Pinpoint the cell where the given text exists, returning its [x, y] midpoint coordinate. 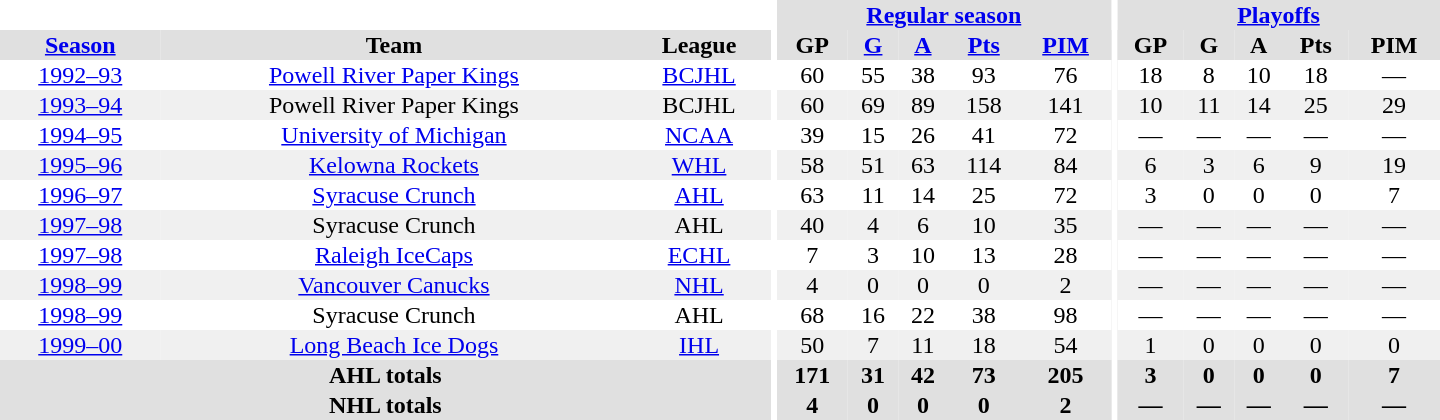
Playoffs [1278, 15]
1992–93 [80, 75]
9 [1316, 165]
19 [1394, 165]
31 [873, 375]
League [698, 45]
50 [812, 345]
Regular season [944, 15]
158 [984, 105]
Vancouver Canucks [394, 285]
Team [394, 45]
26 [923, 135]
58 [812, 165]
NHL totals [386, 405]
205 [1066, 375]
NHL [698, 285]
8 [1209, 75]
28 [1066, 255]
22 [923, 315]
54 [1066, 345]
Kelowna Rockets [394, 165]
41 [984, 135]
1993–94 [80, 105]
16 [873, 315]
15 [873, 135]
51 [873, 165]
Raleigh IceCaps [394, 255]
35 [1066, 225]
University of Michigan [394, 135]
68 [812, 315]
AHL totals [386, 375]
WHL [698, 165]
42 [923, 375]
1996–97 [80, 195]
114 [984, 165]
93 [984, 75]
13 [984, 255]
IHL [698, 345]
141 [1066, 105]
1 [1150, 345]
76 [1066, 75]
29 [1394, 105]
1994–95 [80, 135]
69 [873, 105]
Season [80, 45]
171 [812, 375]
55 [873, 75]
73 [984, 375]
89 [923, 105]
Long Beach Ice Dogs [394, 345]
1995–96 [80, 165]
1999–00 [80, 345]
98 [1066, 315]
40 [812, 225]
84 [1066, 165]
39 [812, 135]
NCAA [698, 135]
ECHL [698, 255]
